Return the (x, y) coordinate for the center point of the cell that contains the specified text.  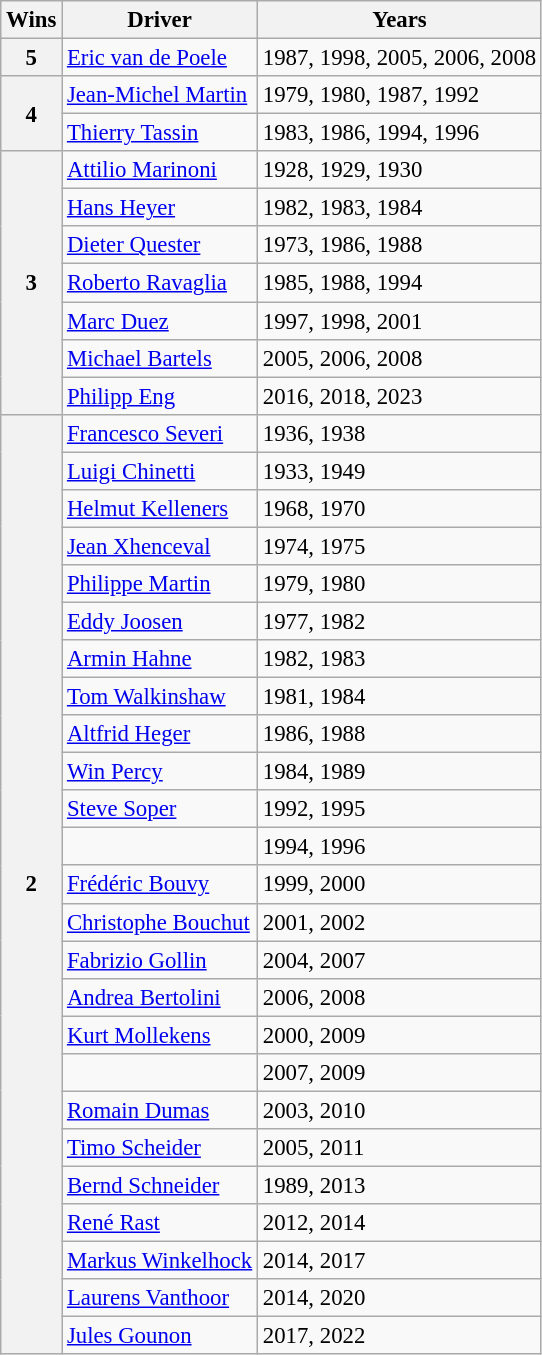
Romain Dumas (160, 1110)
Bernd Schneider (160, 1185)
2 (32, 884)
1992, 1995 (400, 809)
Timo Scheider (160, 1148)
1979, 1980, 1987, 1992 (400, 95)
1999, 2000 (400, 885)
1982, 1983, 1984 (400, 208)
2017, 2022 (400, 1336)
2001, 2002 (400, 922)
5 (32, 58)
Markus Winkelhock (160, 1261)
Helmut Kelleners (160, 509)
2007, 2009 (400, 1073)
2005, 2011 (400, 1148)
1985, 1988, 1994 (400, 283)
Laurens Vanthoor (160, 1298)
4 (32, 114)
1997, 1998, 2001 (400, 321)
Philipp Eng (160, 396)
Tom Walkinshaw (160, 697)
Thierry Tassin (160, 133)
Jean Xhenceval (160, 546)
Altfrid Heger (160, 734)
1981, 1984 (400, 697)
Attilio Marinoni (160, 170)
Jean-Michel Martin (160, 95)
Marc Duez (160, 321)
Luigi Chinetti (160, 471)
1933, 1949 (400, 471)
Win Percy (160, 772)
Francesco Severi (160, 433)
Hans Heyer (160, 208)
2012, 2014 (400, 1223)
1977, 1982 (400, 621)
1968, 1970 (400, 509)
Eddy Joosen (160, 621)
1984, 1989 (400, 772)
1974, 1975 (400, 546)
1986, 1988 (400, 734)
Wins (32, 20)
Michael Bartels (160, 358)
1989, 2013 (400, 1185)
1987, 1998, 2005, 2006, 2008 (400, 58)
1982, 1983 (400, 659)
Dieter Quester (160, 245)
2006, 2008 (400, 997)
2004, 2007 (400, 960)
2014, 2020 (400, 1298)
1983, 1986, 1994, 1996 (400, 133)
2005, 2006, 2008 (400, 358)
Andrea Bertolini (160, 997)
1973, 1986, 1988 (400, 245)
2003, 2010 (400, 1110)
1994, 1996 (400, 847)
Armin Hahne (160, 659)
Years (400, 20)
3 (32, 282)
2014, 2017 (400, 1261)
Frédéric Bouvy (160, 885)
Roberto Ravaglia (160, 283)
Christophe Bouchut (160, 922)
Eric van de Poele (160, 58)
1928, 1929, 1930 (400, 170)
1979, 1980 (400, 584)
Kurt Mollekens (160, 1035)
2000, 2009 (400, 1035)
Fabrizio Gollin (160, 960)
René Rast (160, 1223)
Steve Soper (160, 809)
Philippe Martin (160, 584)
2016, 2018, 2023 (400, 396)
Jules Gounon (160, 1336)
1936, 1938 (400, 433)
Driver (160, 20)
